Capture the cell that displays the provided text and extract its (X, Y) central coordinate. 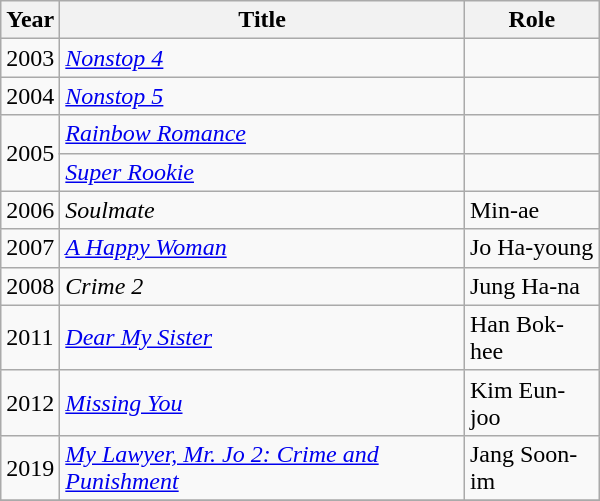
Nonstop 4 (262, 58)
Role (532, 20)
Jang Soon-im (532, 468)
Soulmate (262, 210)
A Happy Woman (262, 248)
Missing You (262, 402)
Kim Eun-joo (532, 402)
2004 (30, 96)
2008 (30, 286)
Dear My Sister (262, 338)
2005 (30, 153)
2007 (30, 248)
Crime 2 (262, 286)
2019 (30, 468)
Super Rookie (262, 172)
Jo Ha-young (532, 248)
Title (262, 20)
2003 (30, 58)
Min-ae (532, 210)
Han Bok-hee (532, 338)
My Lawyer, Mr. Jo 2: Crime and Punishment (262, 468)
Rainbow Romance (262, 134)
2006 (30, 210)
2011 (30, 338)
Nonstop 5 (262, 96)
Year (30, 20)
2012 (30, 402)
Jung Ha-na (532, 286)
